From the cell containing the given text, extract its center point as (X, Y) coordinate. 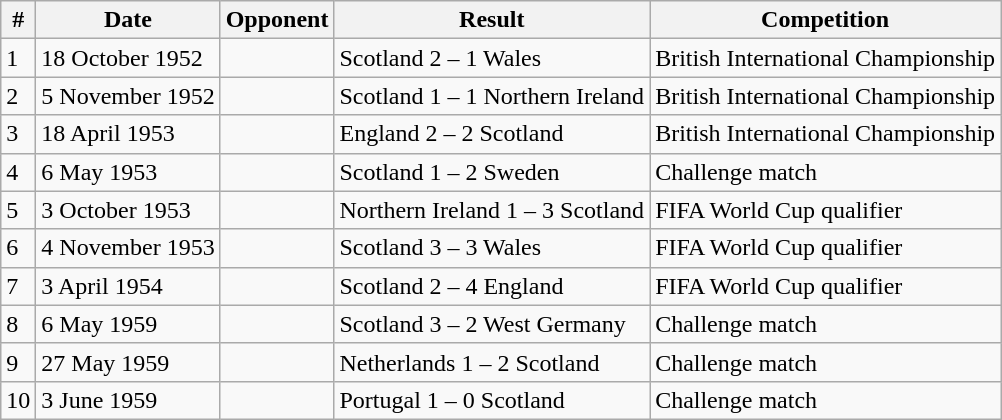
5 November 1952 (128, 96)
7 (18, 286)
3 October 1953 (128, 210)
4 November 1953 (128, 248)
10 (18, 400)
Opponent (277, 20)
6 (18, 248)
2 (18, 96)
18 April 1953 (128, 134)
5 (18, 210)
3 June 1959 (128, 400)
Scotland 1 – 2 Sweden (492, 172)
8 (18, 324)
Scotland 2 – 4 England (492, 286)
6 May 1953 (128, 172)
Scotland 1 – 1 Northern Ireland (492, 96)
Northern Ireland 1 – 3 Scotland (492, 210)
Scotland 3 – 3 Wales (492, 248)
Result (492, 20)
9 (18, 362)
Scotland 2 – 1 Wales (492, 58)
Netherlands 1 – 2 Scotland (492, 362)
England 2 – 2 Scotland (492, 134)
18 October 1952 (128, 58)
Portugal 1 – 0 Scotland (492, 400)
# (18, 20)
1 (18, 58)
Date (128, 20)
27 May 1959 (128, 362)
6 May 1959 (128, 324)
Competition (826, 20)
3 (18, 134)
4 (18, 172)
Scotland 3 – 2 West Germany (492, 324)
3 April 1954 (128, 286)
